Output the [x, y] coordinate of the center of the cell containing the given text.  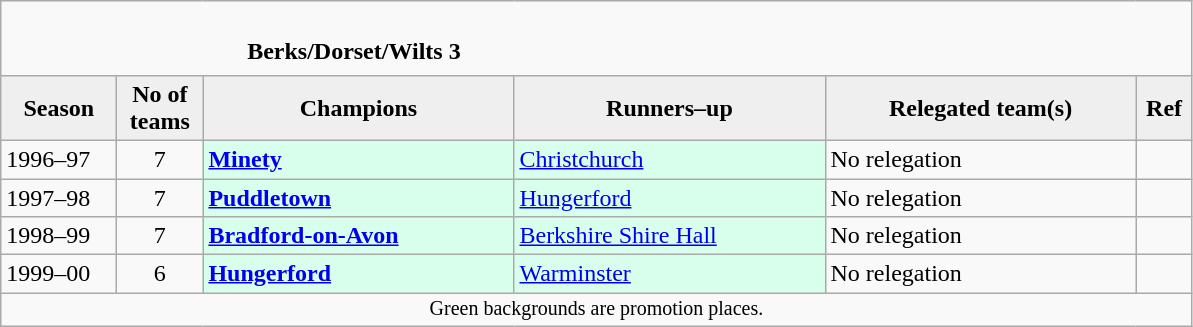
Minety [358, 159]
Ref [1164, 108]
Bradford-on-Avon [358, 236]
Relegated team(s) [980, 108]
1997–98 [59, 197]
Champions [358, 108]
6 [160, 274]
Season [59, 108]
Christchurch [670, 159]
Runners–up [670, 108]
1999–00 [59, 274]
Puddletown [358, 197]
1996–97 [59, 159]
1998–99 [59, 236]
Warminster [670, 274]
No of teams [160, 108]
Berkshire Shire Hall [670, 236]
Green backgrounds are promotion places. [596, 310]
